Output the (x, y) coordinate of the center of the cell containing the given text.  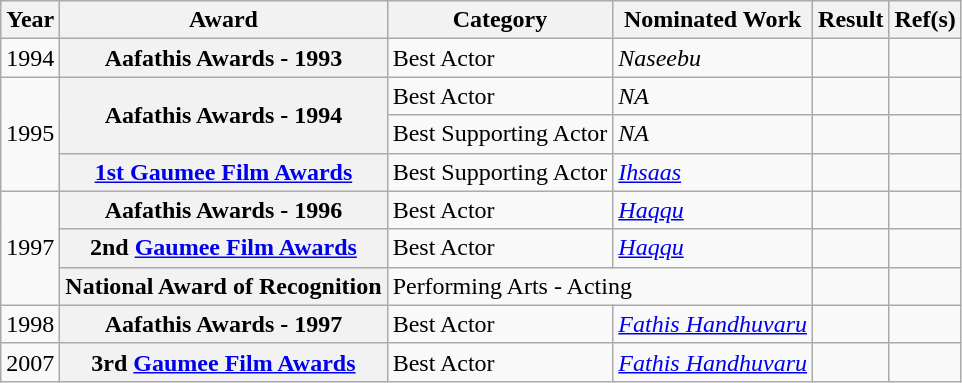
2nd Gaumee Film Awards (224, 248)
National Award of Recognition (224, 286)
Performing Arts - Acting (600, 286)
Aafathis Awards - 1996 (224, 210)
1998 (30, 324)
Ihsaas (713, 172)
1994 (30, 58)
Year (30, 20)
Aafathis Awards - 1993 (224, 58)
1995 (30, 134)
Result (851, 20)
Ref(s) (925, 20)
Naseebu (713, 58)
1997 (30, 248)
3rd Gaumee Film Awards (224, 362)
Nominated Work (713, 20)
Category (500, 20)
Aafathis Awards - 1997 (224, 324)
1st Gaumee Film Awards (224, 172)
2007 (30, 362)
Award (224, 20)
Aafathis Awards - 1994 (224, 115)
